Detect which cell encompasses the target text, then output its (X, Y) center coordinate. 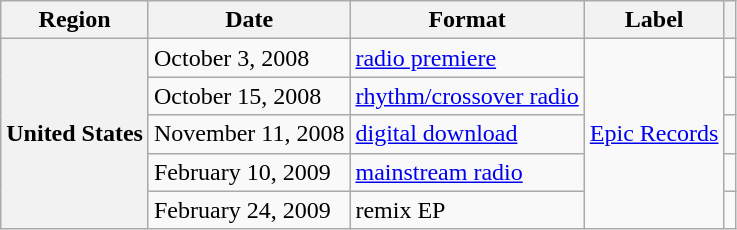
November 11, 2008 (248, 134)
Epic Records (654, 134)
Label (654, 20)
Date (248, 20)
February 24, 2009 (248, 210)
United States (75, 134)
February 10, 2009 (248, 172)
October 3, 2008 (248, 58)
radio premiere (467, 58)
remix EP (467, 210)
mainstream radio (467, 172)
Format (467, 20)
Region (75, 20)
rhythm/crossover radio (467, 96)
October 15, 2008 (248, 96)
digital download (467, 134)
